Extract the [X, Y] coordinate from the center of the cell holding the provided text.  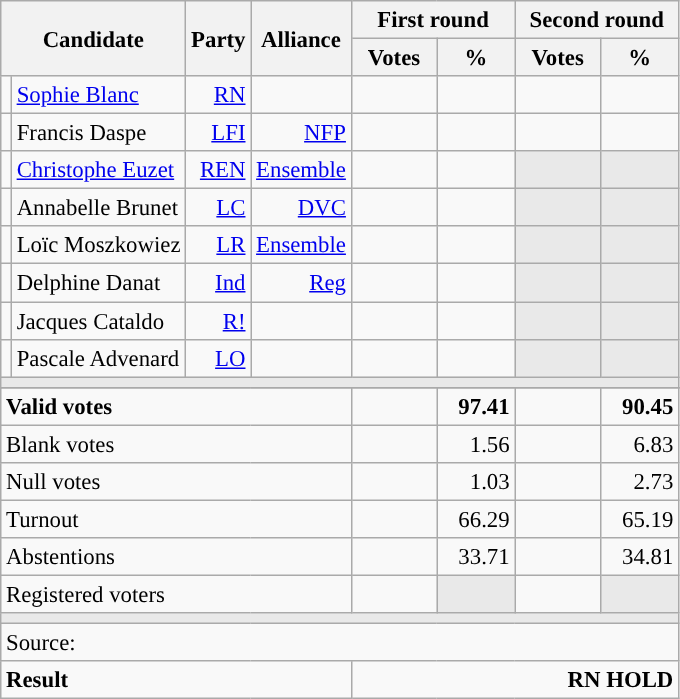
NFP [301, 133]
97.41 [476, 406]
Blank votes [176, 444]
LC [218, 208]
Second round [597, 20]
Loïc Moszkowiez [98, 245]
90.45 [639, 406]
First round [433, 20]
LFI [218, 133]
Registered voters [176, 594]
DVC [301, 208]
LR [218, 245]
Turnout [176, 519]
33.71 [476, 557]
Pascale Advenard [98, 358]
66.29 [476, 519]
Jacques Cataldo [98, 321]
1.03 [476, 482]
Sophie Blanc [98, 95]
34.81 [639, 557]
Result [176, 680]
RN HOLD [514, 680]
Alliance [301, 38]
Francis Daspe [98, 133]
Valid votes [176, 406]
Ind [218, 283]
2.73 [639, 482]
Null votes [176, 482]
Annabelle Brunet [98, 208]
6.83 [639, 444]
RN [218, 95]
Party [218, 38]
REN [218, 170]
Abstentions [176, 557]
LO [218, 358]
1.56 [476, 444]
65.19 [639, 519]
Christophe Euzet [98, 170]
Delphine Danat [98, 283]
Reg [301, 283]
Source: [340, 643]
Candidate [94, 38]
R! [218, 321]
